For the text-containing cell, return its midpoint in (X, Y) coordinate format. 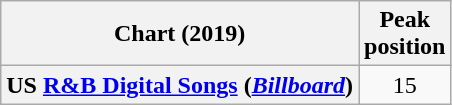
15 (405, 85)
Peakposition (405, 34)
US R&B Digital Songs (Billboard) (180, 85)
Chart (2019) (180, 34)
